Scan for the cell matching the given text and deliver its [X, Y] coordinate at center. 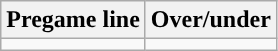
Over/under [210, 20]
Pregame line [74, 20]
